Detect which cell encompasses the target text, then output its (X, Y) center coordinate. 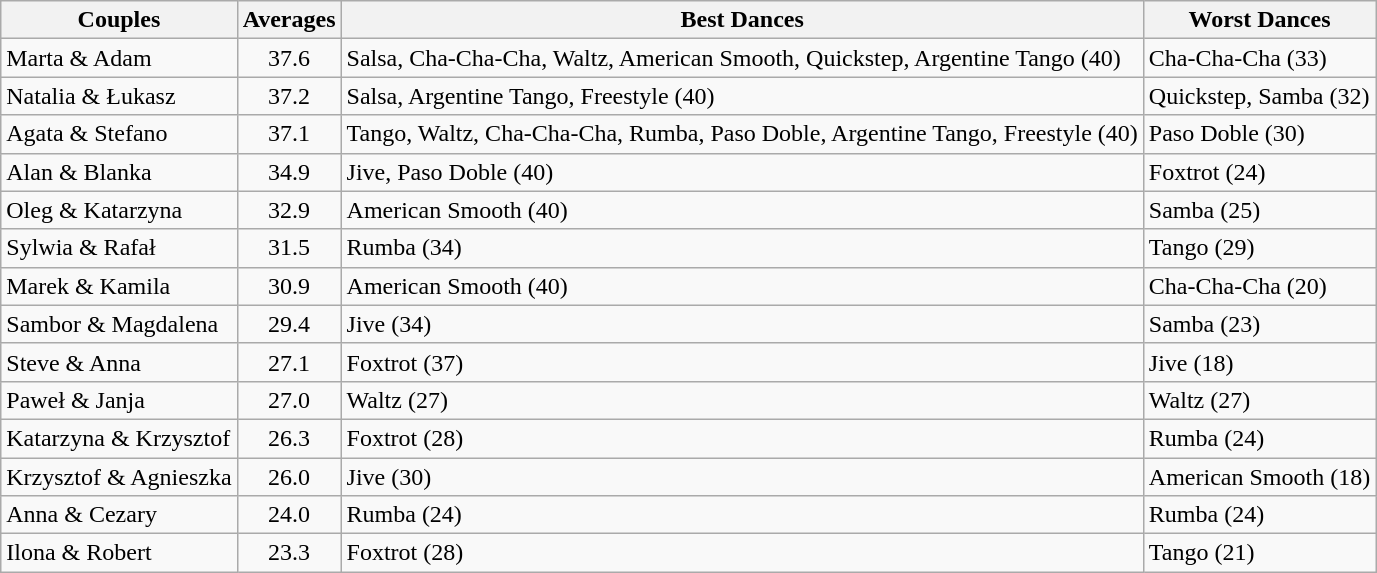
24.0 (289, 515)
Cha-Cha-Cha (20) (1259, 286)
34.9 (289, 172)
Alan & Blanka (119, 172)
Foxtrot (24) (1259, 172)
37.6 (289, 58)
Oleg & Katarzyna (119, 210)
27.1 (289, 362)
Worst Dances (1259, 20)
Best Dances (742, 20)
37.1 (289, 134)
Natalia & Łukasz (119, 96)
Sylwia & Rafał (119, 248)
Katarzyna & Krzysztof (119, 438)
32.9 (289, 210)
Agata & Stefano (119, 134)
Salsa, Argentine Tango, Freestyle (40) (742, 96)
Samba (25) (1259, 210)
27.0 (289, 400)
American Smooth (18) (1259, 477)
37.2 (289, 96)
Steve & Anna (119, 362)
Jive (30) (742, 477)
Samba (23) (1259, 324)
Jive (18) (1259, 362)
Marta & Adam (119, 58)
30.9 (289, 286)
Tango (29) (1259, 248)
Averages (289, 20)
Rumba (34) (742, 248)
Jive, Paso Doble (40) (742, 172)
Marek & Kamila (119, 286)
26.0 (289, 477)
Paweł & Janja (119, 400)
Tango, Waltz, Cha-Cha-Cha, Rumba, Paso Doble, Argentine Tango, Freestyle (40) (742, 134)
26.3 (289, 438)
31.5 (289, 248)
Salsa, Cha-Cha-Cha, Waltz, American Smooth, Quickstep, Argentine Tango (40) (742, 58)
29.4 (289, 324)
Paso Doble (30) (1259, 134)
Anna & Cezary (119, 515)
Sambor & Magdalena (119, 324)
Couples (119, 20)
Foxtrot (37) (742, 362)
Quickstep, Samba (32) (1259, 96)
Ilona & Robert (119, 553)
23.3 (289, 553)
Tango (21) (1259, 553)
Jive (34) (742, 324)
Cha-Cha-Cha (33) (1259, 58)
Krzysztof & Agnieszka (119, 477)
